Pinpoint the cell where the given text exists, returning its (x, y) midpoint coordinate. 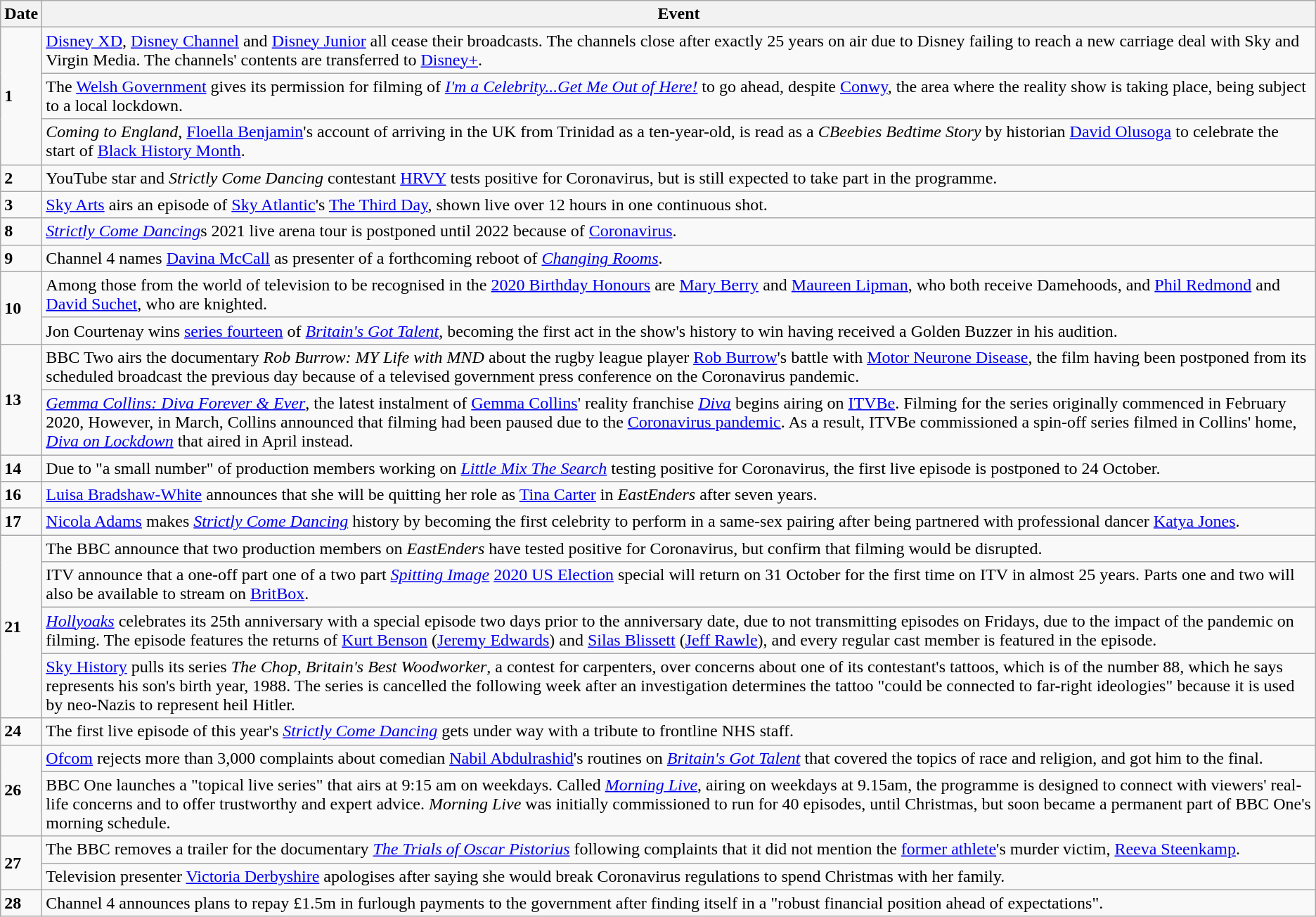
YouTube star and Strictly Come Dancing contestant HRVY tests positive for Coronavirus, but is still expected to take part in the programme. (679, 178)
24 (21, 731)
3 (21, 205)
28 (21, 903)
Date (21, 14)
9 (21, 258)
16 (21, 495)
26 (21, 790)
Channel 4 names Davina McCall as presenter of a forthcoming reboot of Changing Rooms. (679, 258)
The first live episode of this year's Strictly Come Dancing gets under way with a tribute to frontline NHS staff. (679, 731)
8 (21, 231)
The BBC announce that two production members on EastEnders have tested positive for Coronavirus, but confirm that filming would be disrupted. (679, 549)
Luisa Bradshaw-White announces that she will be quitting her role as Tina Carter in EastEnders after seven years. (679, 495)
10 (21, 308)
2 (21, 178)
27 (21, 863)
Television presenter Victoria Derbyshire apologises after saying she would break Coronavirus regulations to spend Christmas with her family. (679, 876)
Sky Arts airs an episode of Sky Atlantic's The Third Day, shown live over 12 hours in one continuous shot. (679, 205)
14 (21, 468)
Event (679, 14)
13 (21, 399)
17 (21, 522)
Strictly Come Dancings 2021 live arena tour is postponed until 2022 because of Coronavirus. (679, 231)
1 (21, 96)
21 (21, 627)
